Find where the given text appears and provide that cell's center as (X, Y) coordinate. 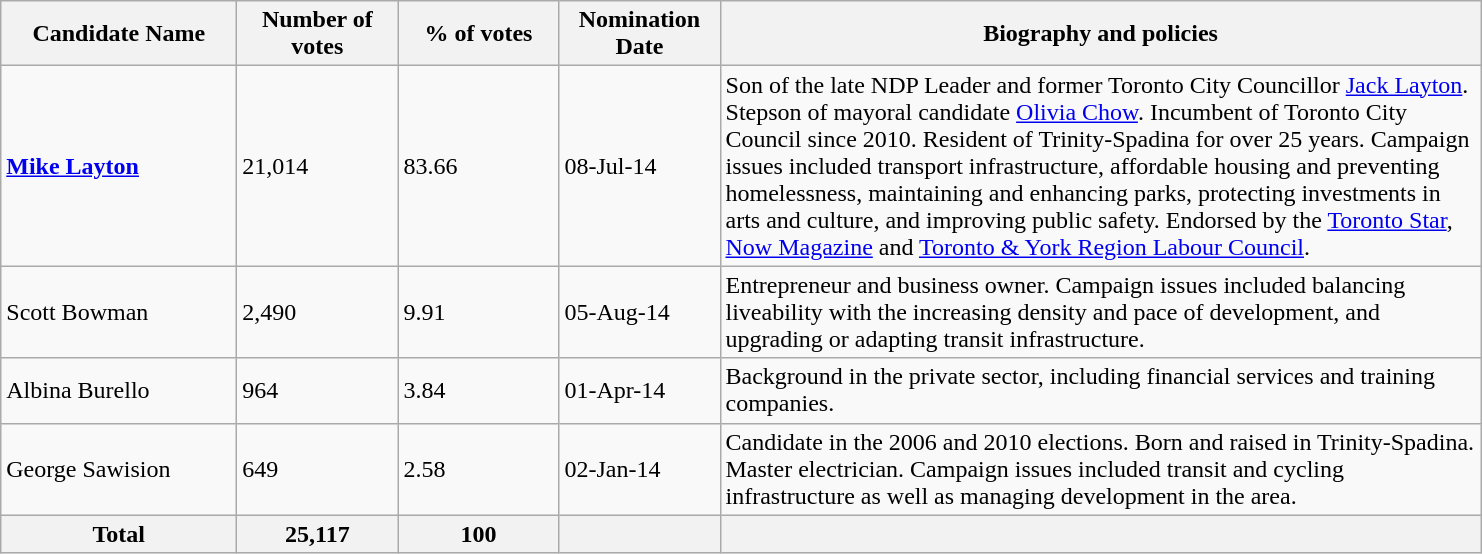
Background in the private sector, including financial services and training companies. (1100, 390)
Biography and policies (1100, 34)
2,490 (318, 312)
21,014 (318, 166)
25,117 (318, 534)
3.84 (478, 390)
Nomination Date (640, 34)
Number of votes (318, 34)
Mike Layton (119, 166)
100 (478, 534)
Total (119, 534)
Albina Burello (119, 390)
George Sawision (119, 469)
649 (318, 469)
% of votes (478, 34)
2.58 (478, 469)
02-Jan-14 (640, 469)
9.91 (478, 312)
83.66 (478, 166)
01-Apr-14 (640, 390)
05-Aug-14 (640, 312)
Candidate Name (119, 34)
Scott Bowman (119, 312)
08-Jul-14 (640, 166)
964 (318, 390)
